Detect which cell encompasses the target text, then output its (x, y) center coordinate. 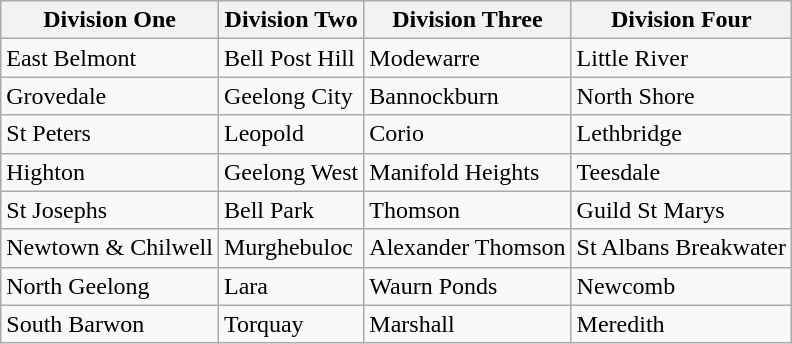
Division Two (290, 20)
Teesdale (681, 172)
Leopold (290, 134)
Bell Post Hill (290, 58)
Murghebuloc (290, 248)
St Josephs (110, 210)
Guild St Marys (681, 210)
Newcomb (681, 286)
Lara (290, 286)
Torquay (290, 324)
Grovedale (110, 96)
Meredith (681, 324)
Marshall (468, 324)
Geelong City (290, 96)
Division Four (681, 20)
Thomson (468, 210)
Waurn Ponds (468, 286)
Manifold Heights (468, 172)
Alexander Thomson (468, 248)
East Belmont (110, 58)
Little River (681, 58)
South Barwon (110, 324)
Bannockburn (468, 96)
North Geelong (110, 286)
Division One (110, 20)
Division Three (468, 20)
Newtown & Chilwell (110, 248)
Highton (110, 172)
Modewarre (468, 58)
Geelong West (290, 172)
Corio (468, 134)
St Albans Breakwater (681, 248)
Lethbridge (681, 134)
North Shore (681, 96)
Bell Park (290, 210)
St Peters (110, 134)
